Identify which cell holds the provided text, then report its (X, Y) central coordinate. 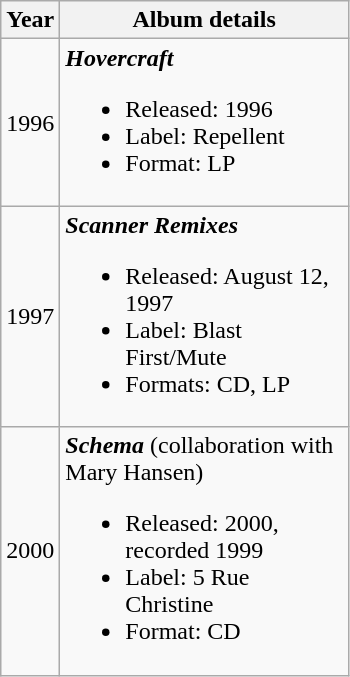
Scanner RemixesReleased: August 12, 1997Label: Blast First/MuteFormats: CD, LP (204, 316)
1997 (30, 316)
Album details (204, 20)
HovercraftReleased: 1996Label: RepellentFormat: LP (204, 122)
Schema (collaboration with Mary Hansen)Released: 2000, recorded 1999Label: 5 Rue ChristineFormat: CD (204, 551)
2000 (30, 551)
Year (30, 20)
1996 (30, 122)
